Pinpoint the cell where the given text exists, returning its (X, Y) midpoint coordinate. 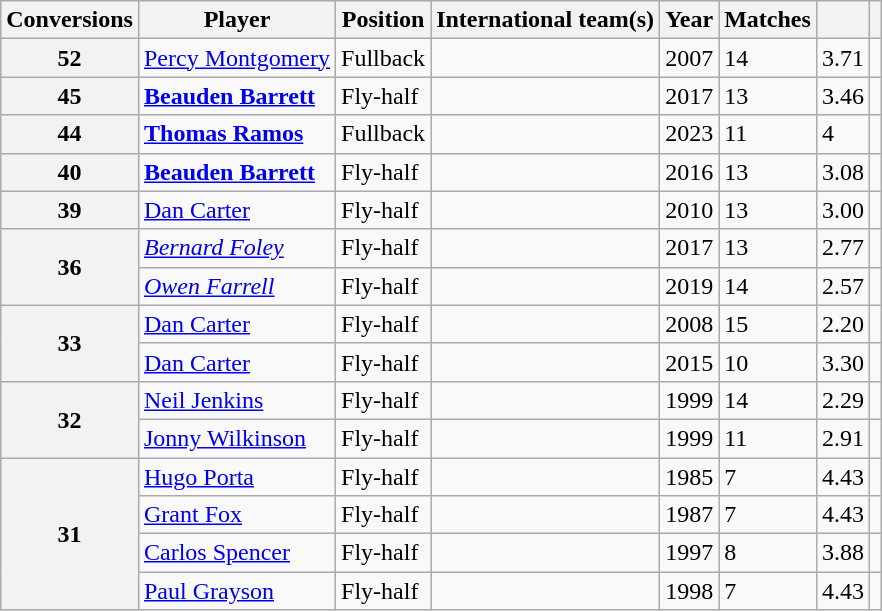
3.46 (842, 96)
36 (70, 267)
40 (70, 172)
3.00 (842, 210)
1997 (690, 553)
10 (768, 362)
2007 (690, 58)
2023 (690, 134)
52 (70, 58)
Matches (768, 20)
45 (70, 96)
3.08 (842, 172)
44 (70, 134)
2008 (690, 324)
Owen Farrell (236, 286)
2.77 (842, 248)
Neil Jenkins (236, 400)
2.57 (842, 286)
2.20 (842, 324)
3.30 (842, 362)
2.91 (842, 438)
8 (768, 553)
Percy Montgomery (236, 58)
33 (70, 343)
Grant Fox (236, 515)
3.71 (842, 58)
Conversions (70, 20)
International team(s) (546, 20)
2010 (690, 210)
31 (70, 534)
Paul Grayson (236, 591)
Player (236, 20)
2019 (690, 286)
Hugo Porta (236, 477)
15 (768, 324)
2.29 (842, 400)
Position (384, 20)
2016 (690, 172)
1987 (690, 515)
Bernard Foley (236, 248)
Carlos Spencer (236, 553)
4 (842, 134)
2015 (690, 362)
1985 (690, 477)
Year (690, 20)
3.88 (842, 553)
39 (70, 210)
Thomas Ramos (236, 134)
Jonny Wilkinson (236, 438)
1998 (690, 591)
32 (70, 419)
